Detect which cell encompasses the target text, then output its (x, y) center coordinate. 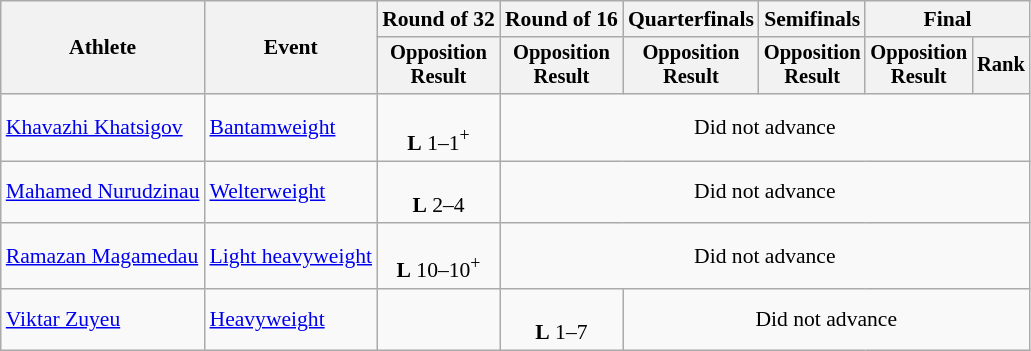
Ramazan Magamedau (103, 256)
Final (947, 19)
L 2–4 (438, 192)
L 1–7 (562, 320)
Round of 32 (438, 19)
Event (290, 48)
Semifinals (812, 19)
Round of 16 (562, 19)
Rank (1001, 66)
Bantamweight (290, 128)
L 10–10+ (438, 256)
Athlete (103, 48)
L 1–1+ (438, 128)
Light heavyweight (290, 256)
Khavazhi Khatsigov (103, 128)
Mahamed Nurudzinau (103, 192)
Heavyweight (290, 320)
Viktar Zuyeu (103, 320)
Welterweight (290, 192)
Quarterfinals (691, 19)
